Detect which cell encompasses the target text, then output its (X, Y) center coordinate. 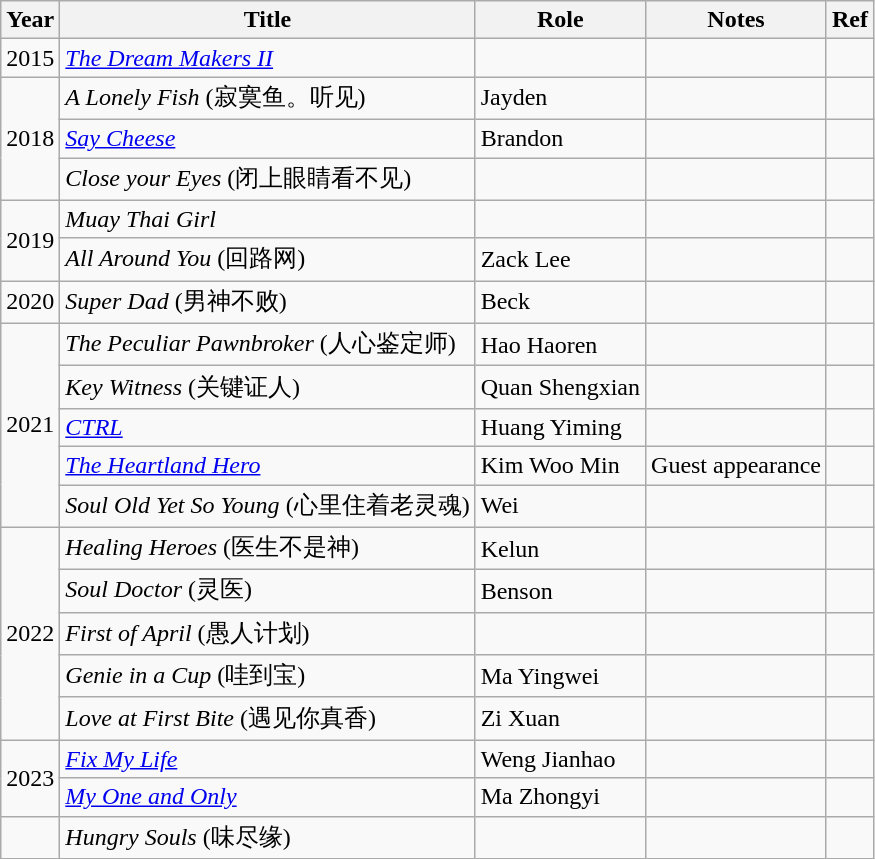
Ref (850, 20)
Muay Thai Girl (268, 219)
2022 (30, 634)
The Dream Makers II (268, 58)
The Heartland Hero (268, 465)
Zi Xuan (560, 718)
All Around You (回路网) (268, 260)
Jayden (560, 98)
Notes (736, 20)
Healing Heroes (医生不是神) (268, 548)
A Lonely Fish (寂寞鱼。听见) (268, 98)
Hungry Souls (味尽缘) (268, 838)
Ma Yingwei (560, 676)
2023 (30, 778)
Year (30, 20)
2020 (30, 302)
Role (560, 20)
Quan Shengxian (560, 388)
Beck (560, 302)
Fix My Life (268, 759)
2015 (30, 58)
Brandon (560, 138)
2019 (30, 240)
Zack Lee (560, 260)
First of April (愚人计划) (268, 634)
Guest appearance (736, 465)
Soul Old Yet So Young (心里住着老灵魂) (268, 506)
Wei (560, 506)
The Peculiar Pawnbroker (人心鉴定师) (268, 344)
2021 (30, 425)
Ma Zhongyi (560, 797)
Kelun (560, 548)
Huang Yiming (560, 427)
My One and Only (268, 797)
Super Dad (男神不败) (268, 302)
Say Cheese (268, 138)
Kim Woo Min (560, 465)
CTRL (268, 427)
Love at First Bite (遇见你真香) (268, 718)
2018 (30, 138)
Close your Eyes (闭上眼睛看不见) (268, 180)
Weng Jianhao (560, 759)
Title (268, 20)
Key Witness (关键证人) (268, 388)
Soul Doctor (灵医) (268, 592)
Hao Haoren (560, 344)
Genie in a Cup (哇到宝) (268, 676)
Benson (560, 592)
